Output the (x, y) coordinate of the center of the cell containing the given text.  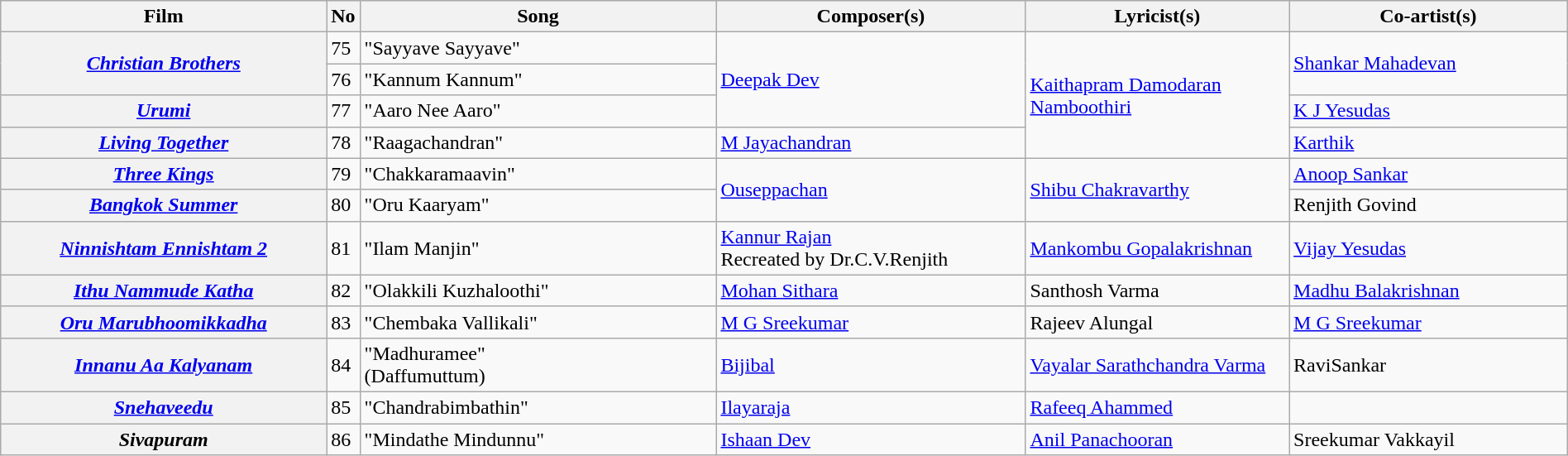
83 (343, 322)
Ithu Nammude Katha (164, 290)
81 (343, 248)
"Mindathe Mindunnu" (538, 439)
"Oru Kaaryam" (538, 205)
K J Yesudas (1429, 111)
M Jayachandran (871, 142)
Rajeev Alungal (1158, 322)
Vayalar Sarathchandra Varma (1158, 364)
RaviSankar (1429, 364)
Sreekumar Vakkayil (1429, 439)
Ouseppachan (871, 190)
75 (343, 48)
Rafeeq Ahammed (1158, 407)
Song (538, 17)
82 (343, 290)
Shibu Chakravarthy (1158, 190)
"Raagachandran" (538, 142)
Kannur RajanRecreated by Dr.C.V.Renjith (871, 248)
"Aaro Nee Aaro" (538, 111)
Three Kings (164, 174)
Bangkok Summer (164, 205)
Snehaveedu (164, 407)
"Ilam Manjin" (538, 248)
77 (343, 111)
Anil Panachooran (1158, 439)
Urumi (164, 111)
Living Together (164, 142)
Anoop Sankar (1429, 174)
Mankombu Gopalakrishnan (1158, 248)
Kaithapram Damodaran Namboothiri (1158, 95)
76 (343, 79)
78 (343, 142)
Madhu Balakrishnan (1429, 290)
Bijibal (871, 364)
"Chandrabimbathin" (538, 407)
Ishaan Dev (871, 439)
Innanu Aa Kalyanam (164, 364)
84 (343, 364)
Sivapuram (164, 439)
Mohan Sithara (871, 290)
Lyricist(s) (1158, 17)
Composer(s) (871, 17)
86 (343, 439)
Co-artist(s) (1429, 17)
No (343, 17)
"Madhuramee"(Daffumuttum) (538, 364)
Christian Brothers (164, 64)
Ninnishtam Ennishtam 2 (164, 248)
"Sayyave Sayyave" (538, 48)
"Chakkaramaavin" (538, 174)
"Chembaka Vallikali" (538, 322)
Karthik (1429, 142)
Vijay Yesudas (1429, 248)
Ilayaraja (871, 407)
Oru Marubhoomikkadha (164, 322)
Renjith Govind (1429, 205)
80 (343, 205)
85 (343, 407)
"Kannum Kannum" (538, 79)
Shankar Mahadevan (1429, 64)
Film (164, 17)
"Olakkili Kuzhaloothi" (538, 290)
79 (343, 174)
Deepak Dev (871, 79)
Santhosh Varma (1158, 290)
